Find where the given text appears and provide that cell's center as [X, Y] coordinate. 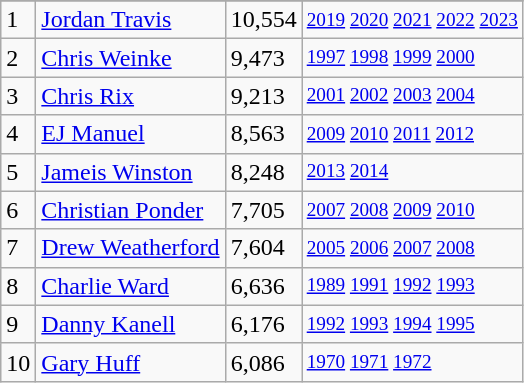
EJ Manuel [130, 134]
8,248 [264, 172]
5 [18, 172]
Danny Kanell [130, 324]
2 [18, 58]
2007 2008 2009 2010 [412, 210]
6,086 [264, 362]
Gary Huff [130, 362]
9,213 [264, 96]
10,554 [264, 20]
1 [18, 20]
Jordan Travis [130, 20]
9,473 [264, 58]
2009 2010 2011 2012 [412, 134]
1970 1971 1972 [412, 362]
9 [18, 324]
Chris Rix [130, 96]
6 [18, 210]
Chris Weinke [130, 58]
2013 2014 [412, 172]
10 [18, 362]
1989 1991 1992 1993 [412, 286]
6,636 [264, 286]
1992 1993 1994 1995 [412, 324]
Jameis Winston [130, 172]
2005 2006 2007 2008 [412, 248]
Drew Weatherford [130, 248]
7 [18, 248]
7,604 [264, 248]
6,176 [264, 324]
4 [18, 134]
3 [18, 96]
7,705 [264, 210]
2001 2002 2003 2004 [412, 96]
1997 1998 1999 2000 [412, 58]
8,563 [264, 134]
2019 2020 2021 2022 2023 [412, 20]
8 [18, 286]
Charlie Ward [130, 286]
Christian Ponder [130, 210]
